Return [x, y] of the center of cell containing provided text 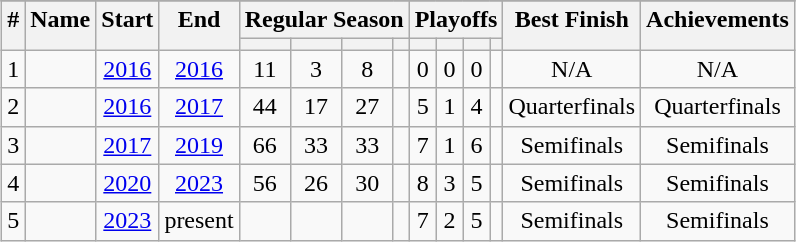
Regular Season [324, 20]
present [199, 221]
17 [316, 107]
2019 [199, 145]
66 [264, 145]
44 [264, 107]
30 [368, 183]
Name [60, 26]
Achievements [718, 26]
End [199, 26]
2020 [128, 183]
26 [316, 183]
Playoffs [456, 20]
56 [264, 183]
# [14, 26]
Best Finish [572, 26]
27 [368, 107]
11 [264, 69]
6 [476, 145]
Start [128, 26]
